Extract the [X, Y] coordinate from the center of the cell holding the provided text.  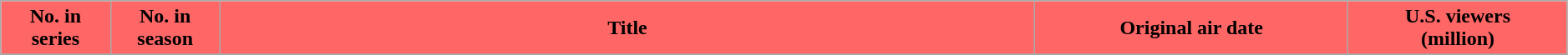
Original air date [1191, 28]
No. inseries [55, 28]
Title [627, 28]
U.S. viewers(million) [1459, 28]
No. inseason [165, 28]
